Find where the given text appears and provide that cell's center as (X, Y) coordinate. 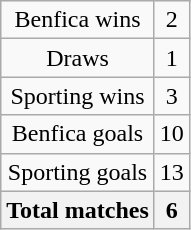
3 (172, 96)
6 (172, 210)
Sporting wins (78, 96)
Benfica wins (78, 20)
1 (172, 58)
13 (172, 172)
2 (172, 20)
Draws (78, 58)
10 (172, 134)
Sporting goals (78, 172)
Benfica goals (78, 134)
Total matches (78, 210)
